Scan for the cell matching the given text and deliver its (X, Y) coordinate at center. 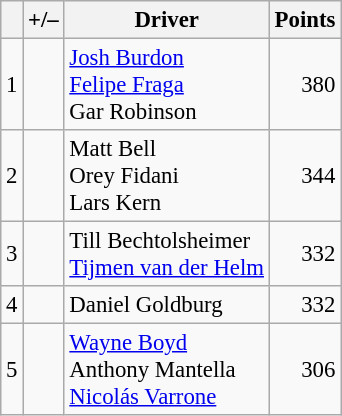
5 (12, 370)
+/– (44, 20)
Driver (166, 20)
Till Bechtolsheimer Tijmen van der Helm (166, 254)
4 (12, 305)
Matt Bell Orey Fidani Lars Kern (166, 176)
306 (304, 370)
344 (304, 176)
Josh Burdon Felipe Fraga Gar Robinson (166, 85)
1 (12, 85)
380 (304, 85)
Daniel Goldburg (166, 305)
Wayne Boyd Anthony Mantella Nicolás Varrone (166, 370)
Points (304, 20)
2 (12, 176)
3 (12, 254)
